Search for the cell housing the specified text and yield its (x, y) center coordinate. 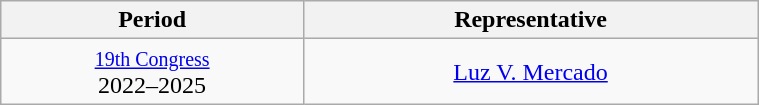
Representative (530, 20)
Luz V. Mercado (530, 72)
19th Congress2022–2025 (152, 72)
Period (152, 20)
